Capture the cell that displays the provided text and extract its [X, Y] central coordinate. 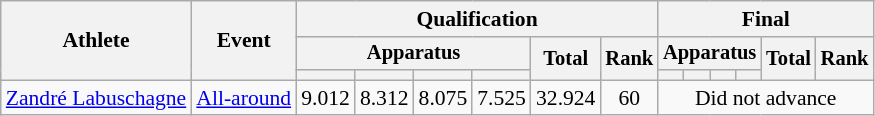
9.012 [326, 98]
Did not advance [766, 98]
Zandré Labuschagne [96, 98]
8.075 [444, 98]
Qualification [477, 19]
All-around [244, 98]
Athlete [96, 40]
7.525 [502, 98]
32.924 [566, 98]
Final [766, 19]
8.312 [384, 98]
60 [629, 98]
Event [244, 40]
